Identify which cell holds the provided text, then report its [x, y] central coordinate. 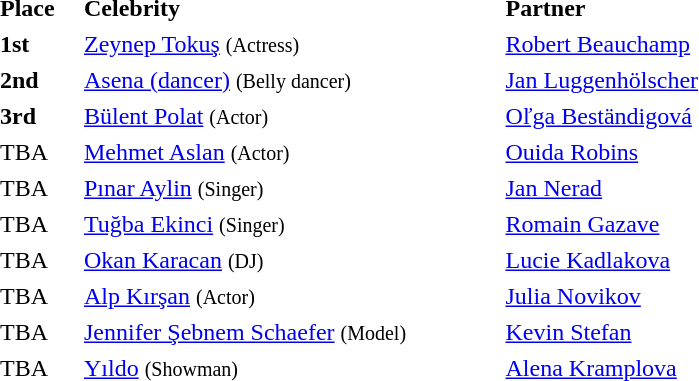
Mehmet Aslan (Actor) [290, 152]
Asena (dancer) (Belly dancer) [290, 80]
Tuğba Ekinci (Singer) [290, 224]
Pınar Aylin (Singer) [290, 188]
Zeynep Tokuş (Actress) [290, 44]
Okan Karacan (DJ) [290, 260]
Alp Kırşan (Actor) [290, 296]
Bülent Polat (Actor) [290, 116]
Jennifer Şebnem Schaefer (Model) [290, 332]
